Locate the cell with the specified text and output its [x, y] center coordinate. 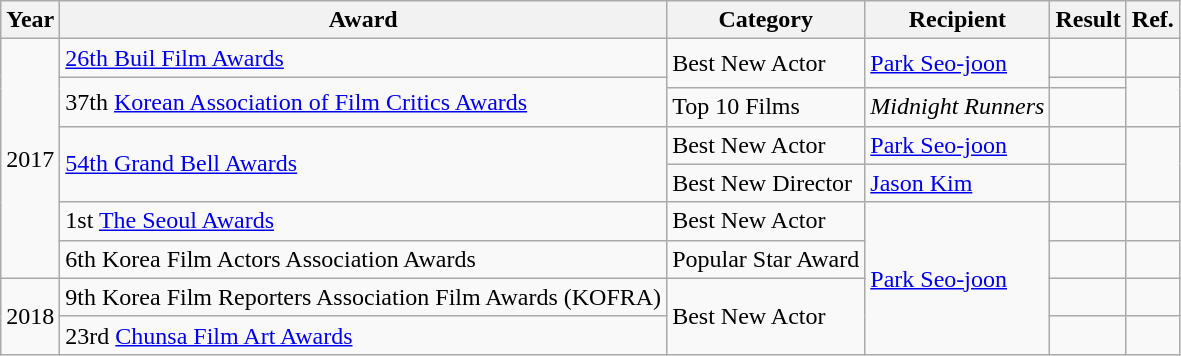
Best New Director [766, 183]
Midnight Runners [958, 107]
26th Buil Film Awards [364, 58]
Jason Kim [958, 183]
6th Korea Film Actors Association Awards [364, 259]
Award [364, 20]
1st The Seoul Awards [364, 221]
Top 10 Films [766, 107]
Popular Star Award [766, 259]
Recipient [958, 20]
23rd Chunsa Film Art Awards [364, 335]
2018 [30, 316]
54th Grand Bell Awards [364, 164]
Category [766, 20]
2017 [30, 158]
9th Korea Film Reporters Association Film Awards (KOFRA) [364, 297]
Ref. [1152, 20]
Result [1088, 20]
Year [30, 20]
37th Korean Association of Film Critics Awards [364, 102]
